Extract the [X, Y] coordinate from the center of the cell holding the provided text.  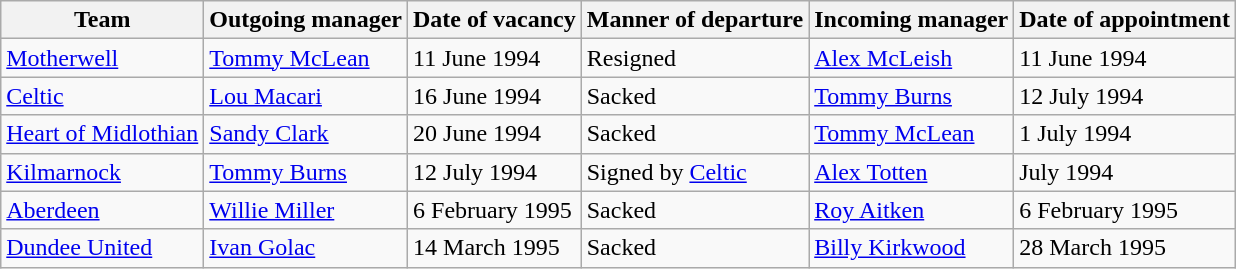
Roy Aitken [912, 210]
Heart of Midlothian [102, 134]
Outgoing manager [306, 20]
Signed by Celtic [694, 172]
Motherwell [102, 58]
Alex Totten [912, 172]
Sandy Clark [306, 134]
Team [102, 20]
1 July 1994 [1125, 134]
Date of appointment [1125, 20]
28 March 1995 [1125, 248]
Willie Miller [306, 210]
Incoming manager [912, 20]
Aberdeen [102, 210]
14 March 1995 [495, 248]
Resigned [694, 58]
Lou Macari [306, 96]
Celtic [102, 96]
Kilmarnock [102, 172]
Billy Kirkwood [912, 248]
20 June 1994 [495, 134]
Manner of departure [694, 20]
16 June 1994 [495, 96]
Date of vacancy [495, 20]
July 1994 [1125, 172]
Alex McLeish [912, 58]
Dundee United [102, 248]
Ivan Golac [306, 248]
